Detect which cell encompasses the target text, then output its (X, Y) center coordinate. 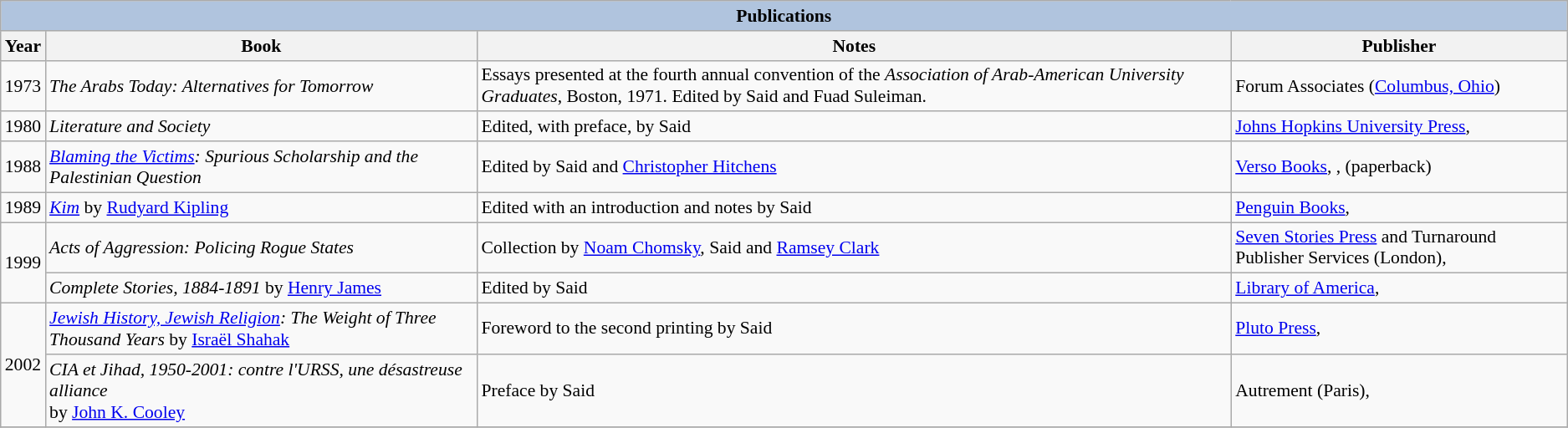
Seven Stories Press and Turnaround Publisher Services (London), (1398, 247)
2002 (23, 365)
1973 (23, 85)
Forum Associates (Columbus, Ohio) (1398, 85)
1980 (23, 127)
Edited by Said (854, 288)
Acts of Aggression: Policing Rogue States (261, 247)
Publications (784, 16)
Complete Stories, 1884-1891 by Henry James (261, 288)
Edited with an introduction and notes by Said (854, 207)
Blaming the Victims: Spurious Scholarship and the Palestinian Question (261, 167)
Year (23, 46)
1989 (23, 207)
Jewish History, Jewish Religion: The Weight of Three Thousand Years by Israël Shahak (261, 329)
Notes (854, 46)
Book (261, 46)
Penguin Books, (1398, 207)
The Arabs Today: Alternatives for Tomorrow (261, 85)
Kim by Rudyard Kipling (261, 207)
Pluto Press, (1398, 329)
Library of America, (1398, 288)
Literature and Society (261, 127)
Preface by Said (854, 391)
Publisher (1398, 46)
Collection by Noam Chomsky, Said and Ramsey Clark (854, 247)
Autrement (Paris), (1398, 391)
Verso Books, , (paperback) (1398, 167)
Edited by Said and Christopher Hitchens (854, 167)
Johns Hopkins University Press, (1398, 127)
CIA et Jihad, 1950-2001: contre l'URSS, une désastreuse allianceby John K. Cooley (261, 391)
Foreword to the second printing by Said (854, 329)
Edited, with preface, by Said (854, 127)
1999 (23, 262)
1988 (23, 167)
